Detect which cell encompasses the target text, then output its (x, y) center coordinate. 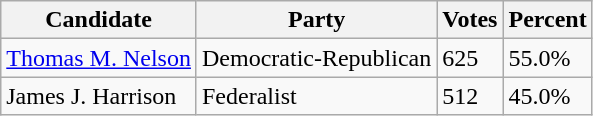
James J. Harrison (99, 96)
Federalist (316, 96)
Party (316, 20)
Candidate (99, 20)
Democratic-Republican (316, 58)
625 (470, 58)
512 (470, 96)
Thomas M. Nelson (99, 58)
Votes (470, 20)
55.0% (548, 58)
Percent (548, 20)
45.0% (548, 96)
